Output the (X, Y) coordinate of the center of the cell containing the given text.  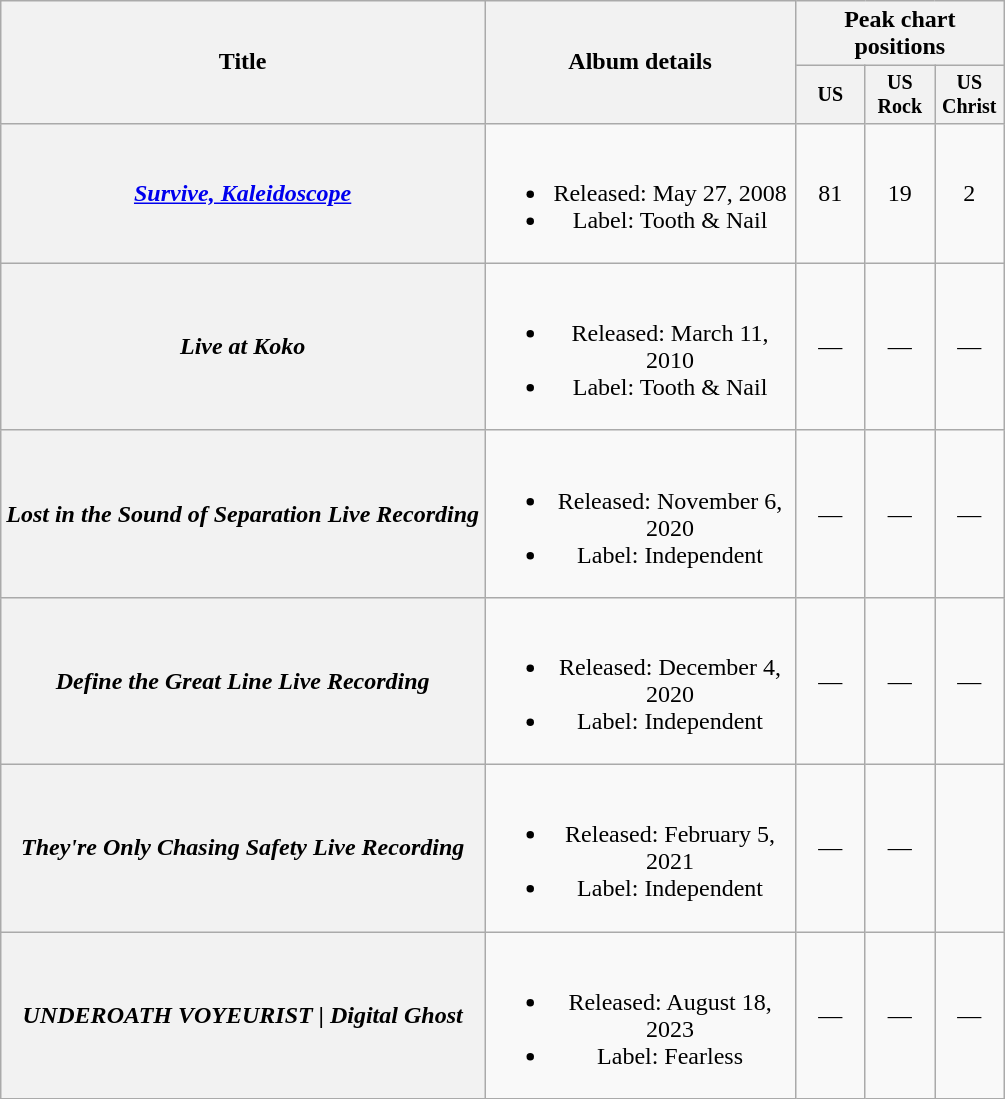
Released: December 4, 2020Label: Independent (640, 680)
They're Only Chasing Safety Live Recording (243, 848)
UNDEROATH VOYEURIST | Digital Ghost (243, 1016)
Survive, Kaleidoscope (243, 193)
USRock (900, 94)
Peak chart positions (900, 34)
Released: August 18, 2023Label: Fearless (640, 1016)
Define the Great Line Live Recording (243, 680)
Album details (640, 62)
19 (900, 193)
Live at Koko (243, 346)
Released: November 6, 2020Label: Independent (640, 514)
US (830, 94)
Released: March 11, 2010Label: Tooth & Nail (640, 346)
USChrist (970, 94)
Released: February 5, 2021Label: Independent (640, 848)
Title (243, 62)
81 (830, 193)
Released: May 27, 2008Label: Tooth & Nail (640, 193)
Lost in the Sound of Separation Live Recording (243, 514)
2 (970, 193)
